Output the [X, Y] coordinate of the center of the cell containing the given text.  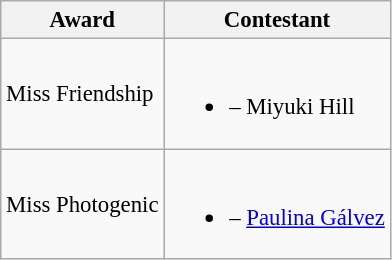
Miss Photogenic [82, 204]
– Paulina Gálvez [277, 204]
Contestant [277, 20]
Miss Friendship [82, 94]
Award [82, 20]
– Miyuki Hill [277, 94]
